Capture the cell that displays the provided text and extract its [x, y] central coordinate. 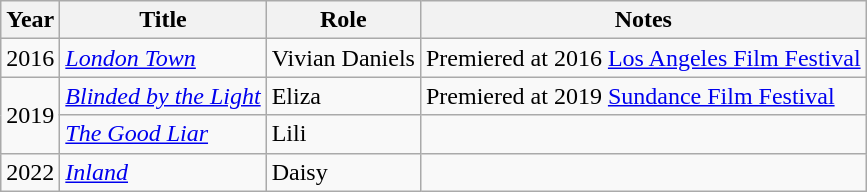
Notes [643, 20]
2022 [30, 172]
Year [30, 20]
London Town [163, 58]
Lili [343, 134]
Premiered at 2019 Sundance Film Festival [643, 96]
Daisy [343, 172]
2016 [30, 58]
Vivian Daniels [343, 58]
2019 [30, 115]
Premiered at 2016 Los Angeles Film Festival [643, 58]
Inland [163, 172]
Title [163, 20]
The Good Liar [163, 134]
Blinded by the Light [163, 96]
Role [343, 20]
Eliza [343, 96]
